From the cell containing the given text, extract its center point as [X, Y] coordinate. 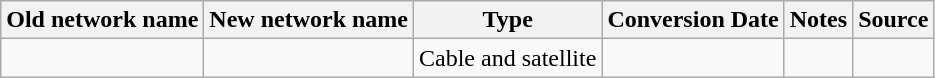
Conversion Date [693, 20]
Type [508, 20]
Cable and satellite [508, 58]
Source [894, 20]
Notes [818, 20]
Old network name [102, 20]
New network name [309, 20]
